Detect which cell encompasses the target text, then output its [x, y] center coordinate. 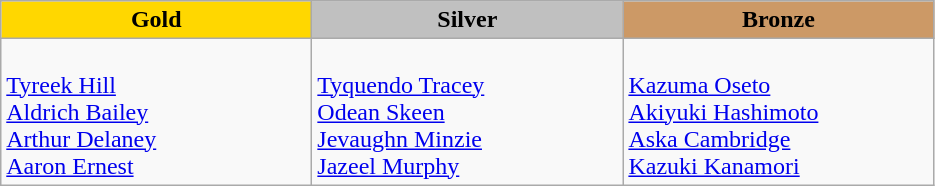
Gold [156, 20]
Tyreek HillAldrich BaileyArthur DelaneyAaron Ernest [156, 112]
Bronze [778, 20]
Silver [468, 20]
Kazuma OsetoAkiyuki HashimotoAska CambridgeKazuki Kanamori [778, 112]
Tyquendo TraceyOdean SkeenJevaughn MinzieJazeel Murphy [468, 112]
